Search for the cell housing the specified text and yield its [X, Y] center coordinate. 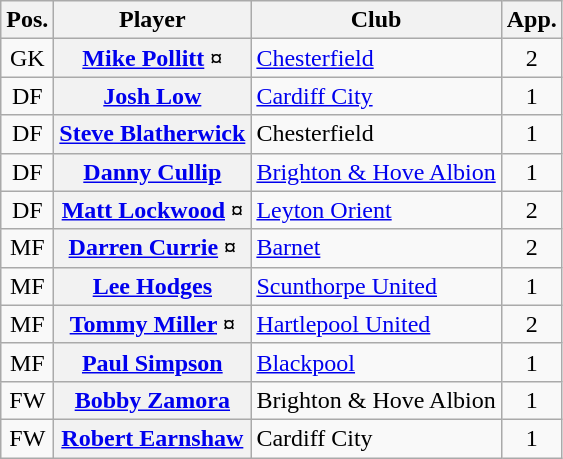
Robert Earnshaw [152, 438]
Blackpool [376, 362]
Leyton Orient [376, 210]
Mike Pollitt ¤ [152, 58]
Barnet [376, 248]
Tommy Miller ¤ [152, 324]
GK [28, 58]
Scunthorpe United [376, 286]
Hartlepool United [376, 324]
Steve Blatherwick [152, 134]
Darren Currie ¤ [152, 248]
Club [376, 20]
Paul Simpson [152, 362]
Bobby Zamora [152, 400]
Josh Low [152, 96]
Danny Cullip [152, 172]
Pos. [28, 20]
Lee Hodges [152, 286]
Matt Lockwood ¤ [152, 210]
App. [532, 20]
Player [152, 20]
